For the text-containing cell, return its midpoint in [X, Y] coordinate format. 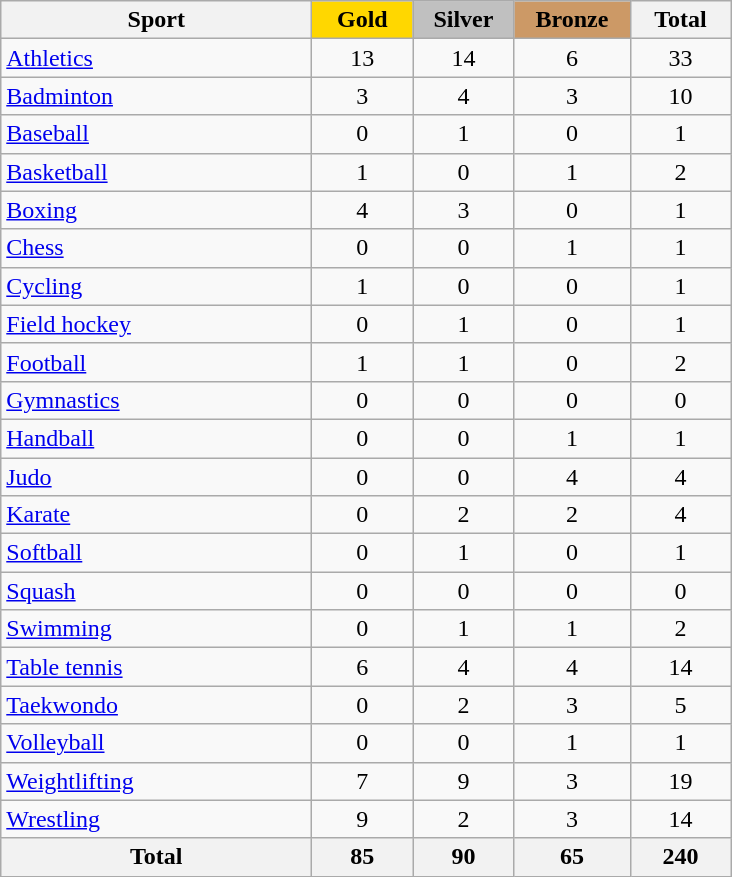
Karate [156, 515]
Handball [156, 438]
Weightlifting [156, 781]
Baseball [156, 134]
85 [362, 857]
Chess [156, 248]
240 [680, 857]
33 [680, 58]
Squash [156, 591]
Silver [464, 20]
5 [680, 705]
7 [362, 781]
19 [680, 781]
Football [156, 362]
Field hockey [156, 324]
Volleyball [156, 743]
Wrestling [156, 819]
10 [680, 96]
Gymnastics [156, 400]
Table tennis [156, 667]
Swimming [156, 629]
Gold [362, 20]
90 [464, 857]
65 [572, 857]
Sport [156, 20]
Taekwondo [156, 705]
13 [362, 58]
Softball [156, 553]
Cycling [156, 286]
Judo [156, 477]
Badminton [156, 96]
Boxing [156, 210]
Bronze [572, 20]
Athletics [156, 58]
Basketball [156, 172]
